Detect which cell encompasses the target text, then output its [X, Y] center coordinate. 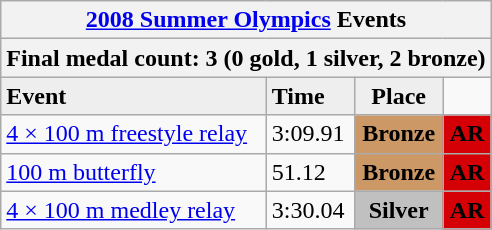
3:30.04 [310, 210]
Event [134, 96]
Final medal count: 3 (0 gold, 1 silver, 2 bronze) [246, 58]
3:09.91 [310, 134]
4 × 100 m medley relay [134, 210]
2008 Summer Olympics Events [246, 20]
Place [398, 96]
Silver [398, 210]
4 × 100 m freestyle relay [134, 134]
100 m butterfly [134, 172]
51.12 [310, 172]
Time [310, 96]
